Extract the (X, Y) coordinate from the center of the cell holding the provided text.  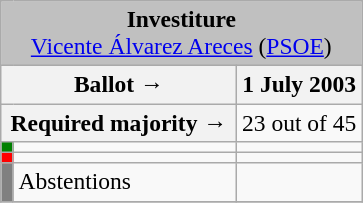
1 July 2003 (300, 84)
Required majority → (119, 122)
Abstentions (125, 182)
23 out of 45 (300, 122)
Ballot → (119, 84)
InvestitureVicente Álvarez Areces (PSOE) (182, 32)
